Capture the cell that displays the provided text and extract its (x, y) central coordinate. 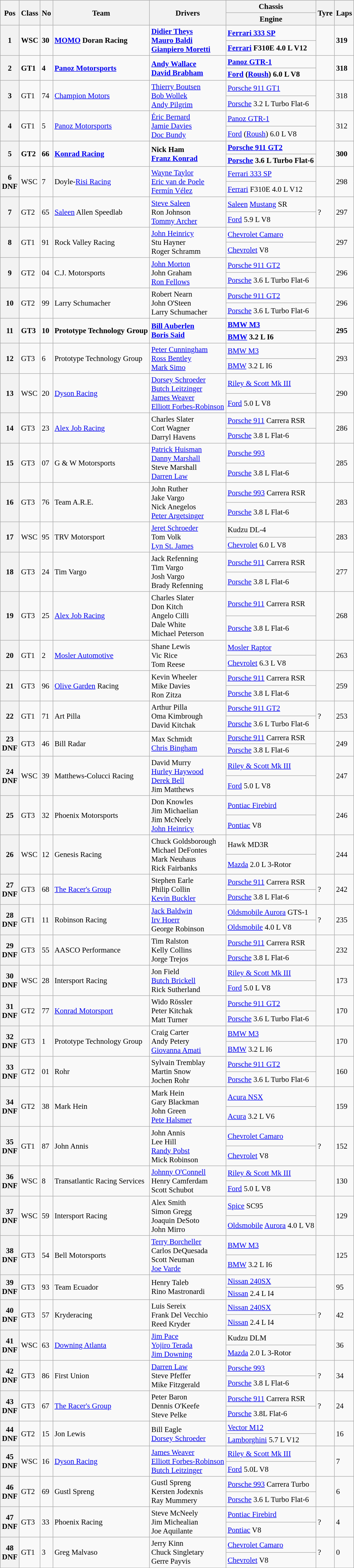
Jerry Kinn Chuck Singletary Gerre Payvis (188, 1553)
159 (344, 1107)
Bill Auberlen Boris Said (188, 330)
Ford 5.0L V8 (271, 1469)
99 (46, 303)
59 (46, 1216)
Craig Carter Andy Petery Giovanna Amati (188, 1041)
TRV Motorsport (101, 537)
87 (46, 1146)
John Heinricy Stu Hayner Roger Schramm (188, 242)
Didier Theys Mauro Baldi Gianpiero Moretti (188, 40)
Alex Smith Simon Gregg Joaquin DeSoto John Mirro (188, 1216)
45DNF (10, 1461)
Darren Law Steve Pfeffer Mike Fitzgerald (188, 1376)
Mosler Raptor (271, 648)
Drivers (188, 13)
Bill Radar (101, 744)
Lamborghini 5.7 L V12 (271, 1440)
Max Schmidt Chris Bingham (188, 744)
Henry Taleb Rino Mastronardi (188, 1287)
04 (46, 273)
Konrad Motorsport (101, 1011)
Arthur Pilla Oma Kimbrough David Kitchak (188, 716)
71 (46, 716)
22 (10, 716)
Vector M12 (271, 1428)
30DNF (10, 981)
277 (344, 572)
Jim Pace Yojiro Terada Jim Downing (188, 1345)
235 (344, 920)
Acura NSX (271, 1097)
38 (46, 1107)
34DNF (10, 1107)
37DNF (10, 1216)
31DNF (10, 1011)
Phoenix Racing (101, 1522)
44DNF (10, 1434)
Gustl Spreng Kersten Jodexnis Ray Mummery (188, 1492)
Thierry Boutsen Bob Wollek Andy Pilgrim (188, 96)
46 (46, 744)
290 (344, 393)
46DNF (10, 1492)
244 (344, 855)
259 (344, 686)
91 (46, 242)
Porsche 993 Carrera RSR (271, 492)
Andy Wallace David Brabham (188, 68)
Oldsmobile Aurora 4.0 L V8 (271, 1226)
Chassis (271, 7)
Porsche 3.8L Flat-6 (271, 1414)
Jack Refenning Tim Vargo Josh Vargo Brady Refenning (188, 572)
76 (46, 502)
242 (344, 890)
Engine (271, 19)
Acura 3.2 L V6 (271, 1116)
152 (344, 1146)
David Murry Hurley Haywood Derek Bell Jim Matthews (188, 776)
Porsche 993 Carrera Turbo (271, 1484)
James Weaver Elliott Forbes-Robinson Butch Leitzinger (188, 1461)
Dorsey Schroeder Butch Leitzinger James Weaver Elliott Forbes-Robinson (188, 393)
295 (344, 330)
9 (10, 273)
28DNF (10, 920)
30 (46, 40)
Gustl Spreng (101, 1492)
07 (46, 463)
Ford 5.9 L V8 (271, 220)
Oldsmobile 4.0 L V8 (271, 927)
23 (46, 428)
Kryderacing (101, 1315)
14 (10, 428)
43DNF (10, 1406)
130 (344, 1181)
Charles Slater Don Kitch Angelo Cilli Dale White Michael Peterson (188, 616)
John Ruther Jake Vargo Nick Anegelos Peter Argetsinger (188, 502)
Phoenix Motorsports (101, 816)
Robert Nearn John O'Steen Larry Schumacher (188, 303)
129 (344, 1216)
42DNF (10, 1376)
Oldsmobile Aurora GTS-1 (271, 912)
125 (344, 1255)
36 (344, 1345)
13 (10, 393)
MOMO Doran Racing (101, 40)
42 (344, 1315)
Jon Field Butch Brickell Rick Sutherland (188, 981)
173 (344, 981)
Doyle-Risi Racing (101, 181)
Peter Baron Dennis O'Keefe Steve Pelke (188, 1406)
Chuck Goldsborough Michael DeFontes Mark Neuhaus Rick Fairbanks (188, 855)
Bill Eagle Dorsey Schroeder (188, 1434)
40DNF (10, 1315)
34 (344, 1376)
18 (10, 572)
300 (344, 154)
Peter Cunningham Ross Bentley Mark Simo (188, 358)
Charles Slater Cort Wagner Darryl Havens (188, 428)
Olive Garden Racing (101, 686)
Patrick Huisman Danny Marshall Steve Marshall Darren Law (188, 463)
63 (46, 1345)
Team (101, 13)
Jeret Schroeder Tom Volk Lyn St. James (188, 537)
Kevin Wheeler Mike Davies Ron Zitza (188, 686)
Team Ecuador (101, 1287)
27DNF (10, 890)
Hawk MD3R (271, 845)
96 (46, 686)
Wido Rössler Peter Kitchak Matt Turner (188, 1011)
24DNF (10, 776)
No (46, 13)
Porsche 3.2 L Turbo Flat-6 (271, 104)
Art Pilla (101, 716)
47DNF (10, 1522)
35DNF (10, 1146)
86 (46, 1376)
Stephen Earle Philip Collin Kevin Buckler (188, 890)
Downing Atlanta (101, 1345)
Mark Hein Gary Blackman John Green Pete Halsmer (188, 1107)
65 (46, 212)
Johnny O'Connell Henry Camferdam Scott Schubot (188, 1181)
Champion Motors (101, 96)
Jon Lewis (101, 1434)
263 (344, 655)
Sylvain Tremblay Martin Snow Jochen Rohr (188, 1072)
Rock Valley Racing (101, 242)
Chevrolet 6.3 L V8 (271, 663)
Porsche 911 GT1 (271, 88)
Class (30, 13)
Tim Ralston Kelly Collins Jorge Trejos (188, 950)
38DNF (10, 1255)
246 (344, 816)
32DNF (10, 1041)
293 (344, 358)
17 (10, 537)
John Annis Lee Hill Randy Pobst Mick Robinson (188, 1146)
93 (46, 1287)
21 (10, 686)
Luis Sereix Frank Del Vecchio Reed Kryder (188, 1315)
First Union (101, 1376)
Steve Saleen Ron Johnson Tommy Archer (188, 212)
39 (46, 776)
48DNF (10, 1553)
28 (46, 981)
Jack Baldwin Irv Hoerr George Robinson (188, 920)
39DNF (10, 1287)
29DNF (10, 950)
19 (10, 616)
Terry Borcheller Carlos DeQuesada Scott Neuman Joe Varde (188, 1255)
247 (344, 776)
77 (46, 1011)
Konrad Racing (101, 154)
36DNF (10, 1181)
Team A.R.E. (101, 502)
John Annis (101, 1146)
Larry Schumacher (101, 303)
Shane Lewis Vic Rice Tom Reese (188, 655)
268 (344, 616)
0 (344, 1553)
33DNF (10, 1072)
57 (46, 1315)
249 (344, 744)
Saleen Allen Speedlab (101, 212)
Kudzu DLM (271, 1338)
Transatlantic Racing Services (101, 1181)
Matthews-Colucci Racing (101, 776)
285 (344, 463)
32 (46, 816)
26 (10, 855)
Saleen Mustang SR (271, 204)
319 (344, 40)
54 (46, 1255)
Bell Motorsports (101, 1255)
Don Knowles Jim Michaelian Jim McNeely John Heinricy (188, 816)
33 (46, 1522)
01 (46, 1072)
Steve McNeely Jim Michealian Joe Aquilante (188, 1522)
Kudzu DL-4 (271, 530)
Tyre (325, 13)
232 (344, 950)
G & W Motorsports (101, 463)
AASCO Performance (101, 950)
253 (344, 716)
312 (344, 126)
Greg Malvaso (101, 1553)
69 (46, 1492)
74 (46, 96)
Rohr (101, 1072)
23DNF (10, 744)
Laps (344, 13)
41DNF (10, 1345)
C.J. Motorsports (101, 273)
Genesis Racing (101, 855)
Éric Bernard Jamie Davies Doc Bundy (188, 126)
Tim Vargo (101, 572)
67 (46, 1406)
68 (46, 890)
6DNF (10, 181)
Nick Ham Franz Konrad (188, 154)
Wayne Taylor Eric van de Poele Fermín Vélez (188, 181)
160 (344, 1072)
Robinson Racing (101, 920)
Pos (10, 13)
298 (344, 181)
286 (344, 428)
Chevrolet 6.0 L V8 (271, 545)
66 (46, 154)
Mosler Automotive (101, 655)
Mark Hein (101, 1107)
55 (46, 950)
Spice SC95 (271, 1206)
John Morton John Graham Ron Fellows (188, 273)
